From the cell containing the given text, extract its center point as [X, Y] coordinate. 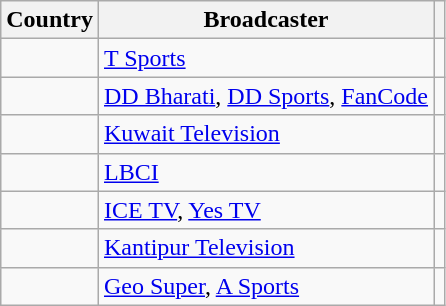
Geo Super, A Sports [266, 286]
Broadcaster [266, 20]
Kuwait Television [266, 134]
ICE TV, Yes TV [266, 210]
Country [50, 20]
T Sports [266, 58]
DD Bharati, DD Sports, FanCode [266, 96]
LBCI [266, 172]
Kantipur Television [266, 248]
